Pinpoint the cell where the given text exists, returning its (X, Y) midpoint coordinate. 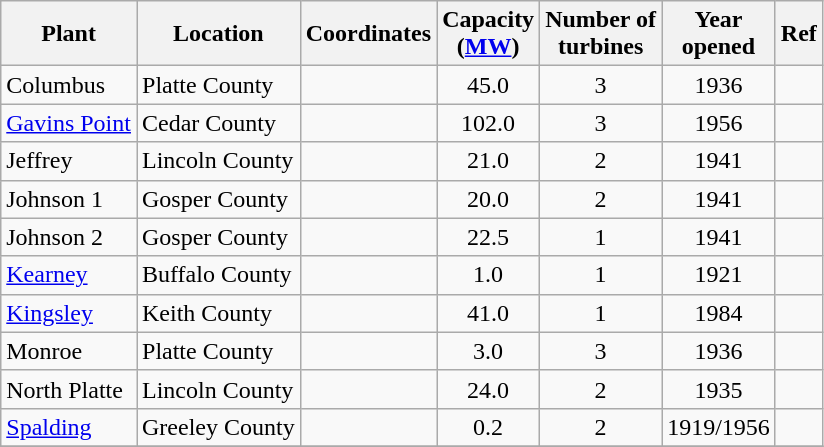
Keith County (218, 313)
1921 (719, 275)
22.5 (488, 237)
Buffalo County (218, 275)
1984 (719, 313)
Kingsley (69, 313)
Columbus (69, 85)
Jeffrey (69, 161)
20.0 (488, 199)
1919/1956 (719, 427)
0.2 (488, 427)
Capacity(MW) (488, 34)
Kearney (69, 275)
Gavins Point (69, 123)
1935 (719, 389)
Johnson 2 (69, 237)
1.0 (488, 275)
Cedar County (218, 123)
Location (218, 34)
Monroe (69, 351)
3.0 (488, 351)
Number ofturbines (601, 34)
24.0 (488, 389)
41.0 (488, 313)
Johnson 1 (69, 199)
Yearopened (719, 34)
102.0 (488, 123)
Greeley County (218, 427)
Plant (69, 34)
North Platte (69, 389)
Ref (798, 34)
1956 (719, 123)
21.0 (488, 161)
Spalding (69, 427)
45.0 (488, 85)
Coordinates (368, 34)
